Return the [x, y] coordinate for the center point of the cell that contains the specified text.  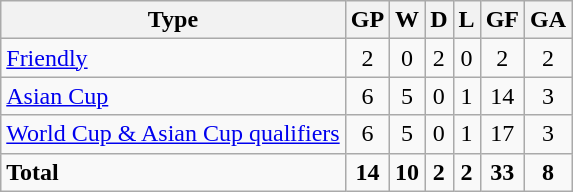
L [466, 20]
World Cup & Asian Cup qualifiers [173, 134]
D [439, 20]
Total [173, 172]
Asian Cup [173, 96]
GP [367, 20]
17 [502, 134]
8 [548, 172]
33 [502, 172]
Type [173, 20]
W [408, 20]
GA [548, 20]
GF [502, 20]
Friendly [173, 58]
10 [408, 172]
